Find where the given text appears and provide that cell's center as [X, Y] coordinate. 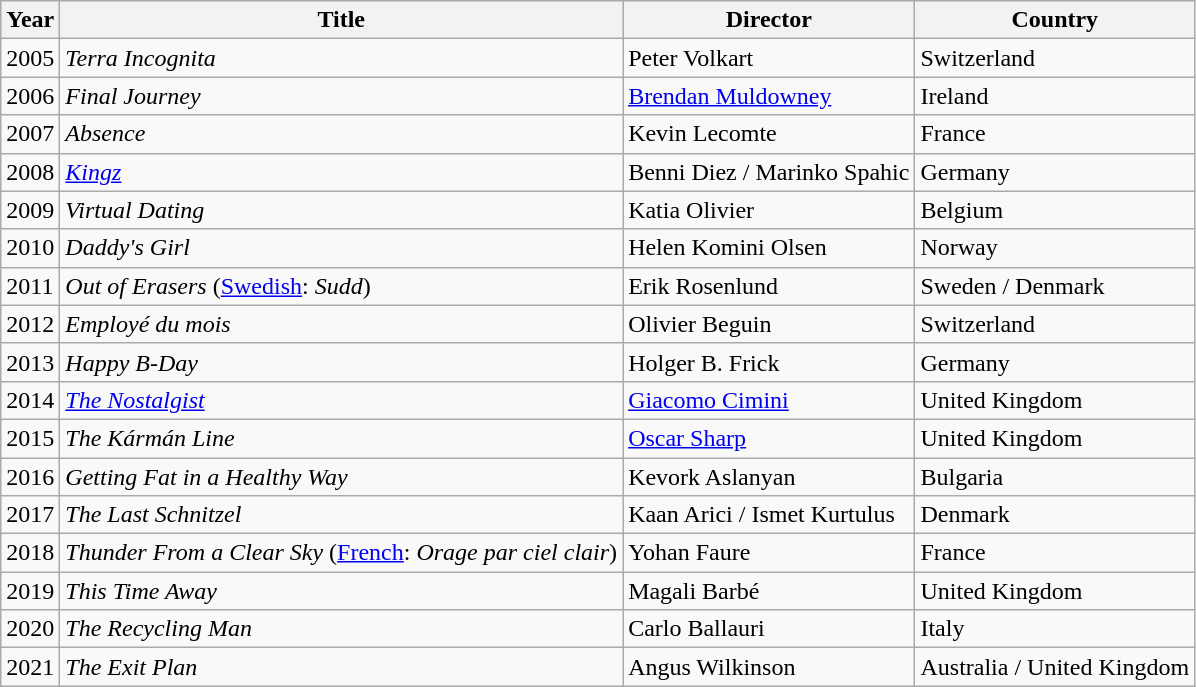
Peter Volkart [769, 58]
2013 [30, 362]
Italy [1055, 629]
Director [769, 20]
2009 [30, 210]
Sweden / Denmark [1055, 286]
Belgium [1055, 210]
Kevin Lecomte [769, 134]
The Exit Plan [342, 667]
The Last Schnitzel [342, 515]
Benni Diez / Marinko Spahic [769, 172]
Brendan Muldowney [769, 96]
Bulgaria [1055, 477]
Australia / United Kingdom [1055, 667]
2008 [30, 172]
Year [30, 20]
Thunder From a Clear Sky (French: Orage par ciel clair) [342, 553]
2011 [30, 286]
2006 [30, 96]
2012 [30, 324]
2016 [30, 477]
Getting Fat in a Healthy Way [342, 477]
Out of Erasers (Swedish: Sudd) [342, 286]
Country [1055, 20]
Terra Incognita [342, 58]
Helen Komini Olsen [769, 248]
2017 [30, 515]
2020 [30, 629]
Magali Barbé [769, 591]
Kevork Aslanyan [769, 477]
Giacomo Cimini [769, 400]
Holger B. Frick [769, 362]
Kaan Arici / Ismet Kurtulus [769, 515]
Denmark [1055, 515]
Ireland [1055, 96]
2014 [30, 400]
The Kármán Line [342, 438]
Kingz [342, 172]
Employé du mois [342, 324]
2005 [30, 58]
Erik Rosenlund [769, 286]
2021 [30, 667]
Angus Wilkinson [769, 667]
2010 [30, 248]
Absence [342, 134]
Final Journey [342, 96]
Yohan Faure [769, 553]
2015 [30, 438]
2007 [30, 134]
Title [342, 20]
This Time Away [342, 591]
Olivier Beguin [769, 324]
Happy B-Day [342, 362]
Carlo Ballauri [769, 629]
The Nostalgist [342, 400]
The Recycling Man [342, 629]
Norway [1055, 248]
Katia Olivier [769, 210]
Oscar Sharp [769, 438]
Daddy's Girl [342, 248]
Virtual Dating [342, 210]
2019 [30, 591]
2018 [30, 553]
